Identify which cell holds the provided text, then report its (X, Y) central coordinate. 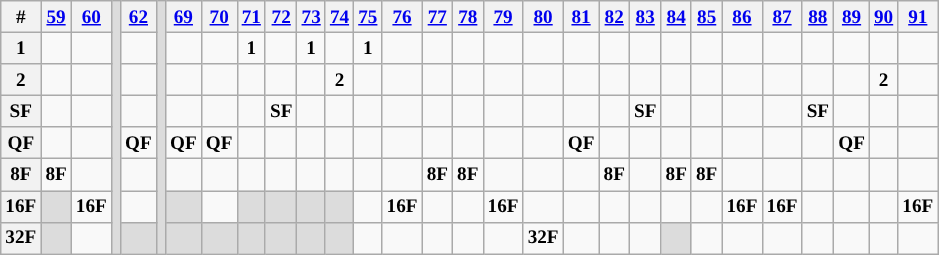
78 (468, 17)
73 (311, 17)
62 (139, 17)
89 (852, 17)
59 (56, 17)
88 (818, 17)
79 (503, 17)
90 (883, 17)
76 (402, 17)
81 (581, 17)
69 (183, 17)
83 (645, 17)
75 (368, 17)
60 (91, 17)
84 (676, 17)
# (21, 17)
77 (437, 17)
91 (918, 17)
85 (706, 17)
82 (614, 17)
71 (251, 17)
87 (782, 17)
80 (543, 17)
70 (219, 17)
86 (742, 17)
74 (339, 17)
72 (281, 17)
